Capture the cell that displays the provided text and extract its (x, y) central coordinate. 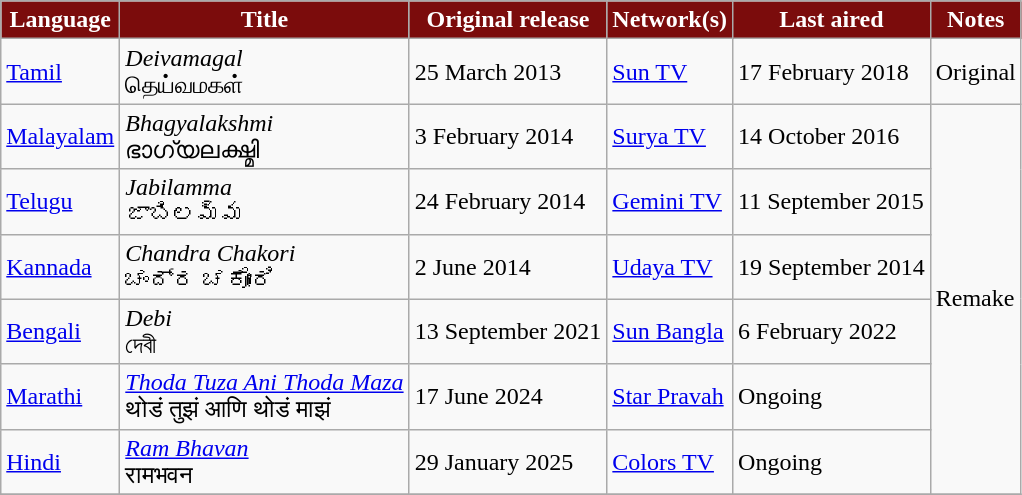
19 September 2014 (832, 266)
Sun TV (670, 72)
2 June 2014 (508, 266)
Star Pravah (670, 396)
Last aired (832, 20)
Surya TV (670, 136)
17 February 2018 (832, 72)
Language (60, 20)
Malayalam (60, 136)
Debi দেবী (264, 332)
Bhagyalakshmi ഭാഗ്യലക്ഷ്മി (264, 136)
Title (264, 20)
Hindi (60, 462)
Telugu (60, 202)
3 February 2014 (508, 136)
Colors TV (670, 462)
13 September 2021 (508, 332)
Original (976, 72)
Marathi (60, 396)
Udaya TV (670, 266)
24 February 2014 (508, 202)
17 June 2024 (508, 396)
Remake (976, 299)
Deivamagal தெய்வமகள் (264, 72)
Sun Bangla (670, 332)
Original release (508, 20)
6 February 2022 (832, 332)
Bengali (60, 332)
29 January 2025 (508, 462)
Jabilamma జాబిలమ్మ (264, 202)
Chandra Chakori ಚಂದ್ರ ಚಕೋರಿ (264, 266)
Gemini TV (670, 202)
Ram Bhavan रामभवन (264, 462)
Network(s) (670, 20)
Tamil (60, 72)
25 March 2013 (508, 72)
11 September 2015 (832, 202)
Kannada (60, 266)
Notes (976, 20)
14 October 2016 (832, 136)
Thoda Tuza Ani Thoda Maza थोडं तुझं आणि थोडं माझं (264, 396)
